Search for the cell housing the specified text and yield its [X, Y] center coordinate. 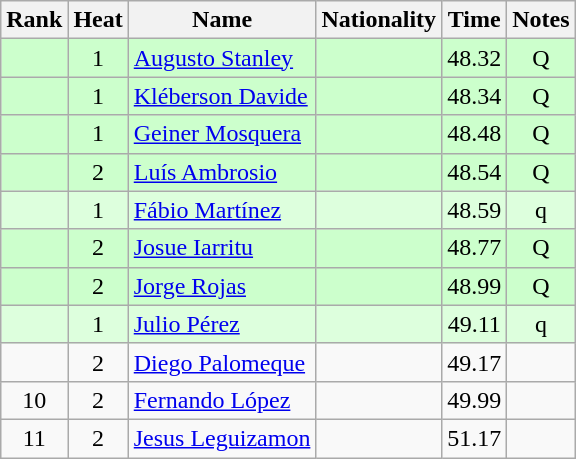
Julio Pérez [222, 324]
Heat [98, 20]
Luís Ambrosio [222, 172]
48.77 [474, 248]
Kléberson Davide [222, 96]
Fábio Martínez [222, 210]
Jesus Leguizamon [222, 438]
10 [34, 400]
48.99 [474, 286]
Time [474, 20]
48.48 [474, 134]
Fernando López [222, 400]
11 [34, 438]
Geiner Mosquera [222, 134]
51.17 [474, 438]
Rank [34, 20]
Jorge Rojas [222, 286]
Notes [541, 20]
48.32 [474, 58]
49.99 [474, 400]
Name [222, 20]
Josue Iarritu [222, 248]
48.54 [474, 172]
Diego Palomeque [222, 362]
49.17 [474, 362]
48.34 [474, 96]
Nationality [379, 20]
49.11 [474, 324]
48.59 [474, 210]
Augusto Stanley [222, 58]
